Return (X, Y) of the center of cell containing provided text 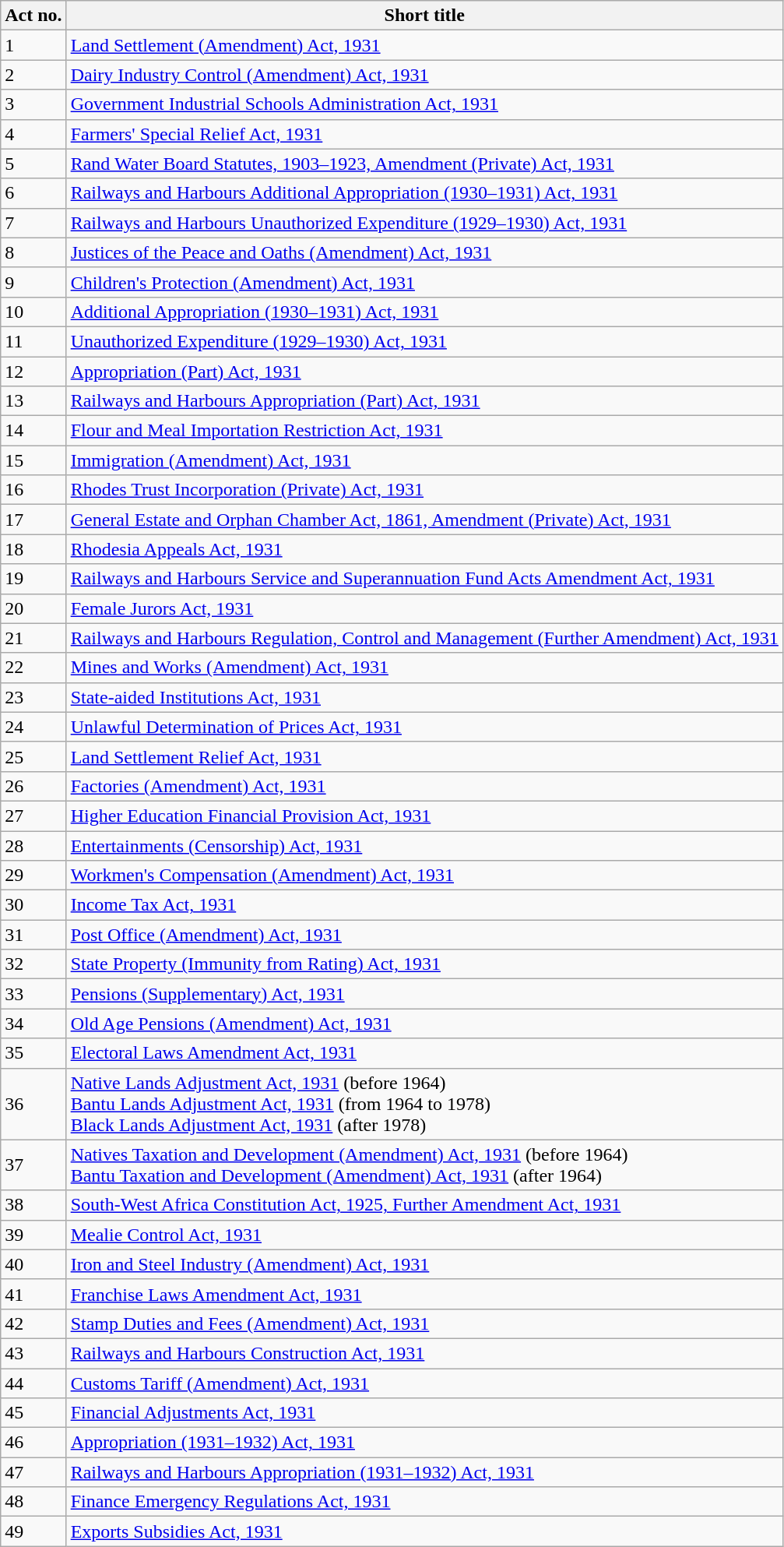
Land Settlement Relief Act, 1931 (424, 756)
32 (33, 964)
26 (33, 786)
Customs Tariff (Amendment) Act, 1931 (424, 1383)
Post Office (Amendment) Act, 1931 (424, 935)
Iron and Steel Industry (Amendment) Act, 1931 (424, 1264)
47 (33, 1472)
Old Age Pensions (Amendment) Act, 1931 (424, 1024)
Exports Subsidies Act, 1931 (424, 1531)
16 (33, 490)
3 (33, 104)
21 (33, 638)
Finance Emergency Regulations Act, 1931 (424, 1502)
41 (33, 1294)
24 (33, 727)
12 (33, 372)
Rand Water Board Statutes, 1903–1923, Amendment (Private) Act, 1931 (424, 164)
Railways and Harbours Service and Superannuation Fund Acts Amendment Act, 1931 (424, 579)
Franchise Laws Amendment Act, 1931 (424, 1294)
36 (33, 1104)
23 (33, 697)
44 (33, 1383)
6 (33, 193)
4 (33, 134)
Financial Adjustments Act, 1931 (424, 1413)
Appropriation (1931–1932) Act, 1931 (424, 1443)
18 (33, 549)
20 (33, 608)
2 (33, 75)
Unlawful Determination of Prices Act, 1931 (424, 727)
Native Lands Adjustment Act, 1931 (before 1964) Bantu Lands Adjustment Act, 1931 (from 1964 to 1978) Black Lands Adjustment Act, 1931 (after 1978) (424, 1104)
Railways and Harbours Appropriation (Part) Act, 1931 (424, 401)
Railways and Harbours Appropriation (1931–1932) Act, 1931 (424, 1472)
Factories (Amendment) Act, 1931 (424, 786)
Government Industrial Schools Administration Act, 1931 (424, 104)
Entertainments (Censorship) Act, 1931 (424, 845)
48 (33, 1502)
Higher Education Financial Provision Act, 1931 (424, 816)
33 (33, 994)
11 (33, 341)
Female Jurors Act, 1931 (424, 608)
13 (33, 401)
8 (33, 252)
45 (33, 1413)
Railways and Harbours Construction Act, 1931 (424, 1353)
1 (33, 45)
19 (33, 579)
Act no. (33, 16)
40 (33, 1264)
22 (33, 668)
Electoral Laws Amendment Act, 1931 (424, 1053)
Railways and Harbours Unauthorized Expenditure (1929–1930) Act, 1931 (424, 223)
State Property (Immunity from Rating) Act, 1931 (424, 964)
Mines and Works (Amendment) Act, 1931 (424, 668)
Land Settlement (Amendment) Act, 1931 (424, 45)
29 (33, 876)
Natives Taxation and Development (Amendment) Act, 1931 (before 1964) Bantu Taxation and Development (Amendment) Act, 1931 (after 1964) (424, 1165)
15 (33, 460)
39 (33, 1235)
Dairy Industry Control (Amendment) Act, 1931 (424, 75)
27 (33, 816)
35 (33, 1053)
34 (33, 1024)
Income Tax Act, 1931 (424, 905)
Flour and Meal Importation Restriction Act, 1931 (424, 431)
Immigration (Amendment) Act, 1931 (424, 460)
Justices of the Peace and Oaths (Amendment) Act, 1931 (424, 252)
State-aided Institutions Act, 1931 (424, 697)
46 (33, 1443)
Railways and Harbours Regulation, Control and Management (Further Amendment) Act, 1931 (424, 638)
14 (33, 431)
31 (33, 935)
Additional Appropriation (1930–1931) Act, 1931 (424, 312)
Mealie Control Act, 1931 (424, 1235)
Railways and Harbours Additional Appropriation (1930–1931) Act, 1931 (424, 193)
Unauthorized Expenditure (1929–1930) Act, 1931 (424, 341)
5 (33, 164)
49 (33, 1531)
Rhodes Trust Incorporation (Private) Act, 1931 (424, 490)
Stamp Duties and Fees (Amendment) Act, 1931 (424, 1323)
17 (33, 520)
Appropriation (Part) Act, 1931 (424, 372)
43 (33, 1353)
38 (33, 1205)
42 (33, 1323)
10 (33, 312)
Children's Protection (Amendment) Act, 1931 (424, 282)
Short title (424, 16)
Pensions (Supplementary) Act, 1931 (424, 994)
Farmers' Special Relief Act, 1931 (424, 134)
General Estate and Orphan Chamber Act, 1861, Amendment (Private) Act, 1931 (424, 520)
37 (33, 1165)
30 (33, 905)
South-West Africa Constitution Act, 1925, Further Amendment Act, 1931 (424, 1205)
7 (33, 223)
28 (33, 845)
Workmen's Compensation (Amendment) Act, 1931 (424, 876)
9 (33, 282)
Rhodesia Appeals Act, 1931 (424, 549)
25 (33, 756)
